Capture the cell that displays the provided text and extract its [X, Y] central coordinate. 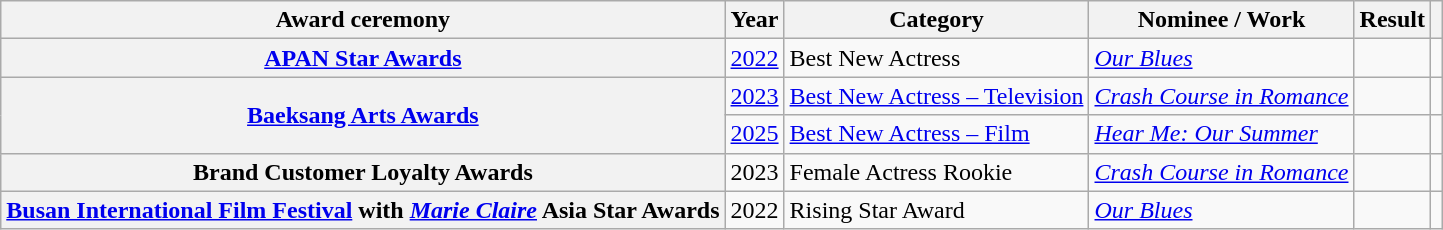
Baeksang Arts Awards [363, 115]
Nominee / Work [1222, 20]
Best New Actress – Film [936, 134]
Female Actress Rookie [936, 172]
Best New Actress – Television [936, 96]
2025 [754, 134]
Result [1392, 20]
Brand Customer Loyalty Awards [363, 172]
Year [754, 20]
Category [936, 20]
Busan International Film Festival with Marie Claire Asia Star Awards [363, 210]
Award ceremony [363, 20]
Rising Star Award [936, 210]
Hear Me: Our Summer [1222, 134]
APAN Star Awards [363, 58]
Best New Actress [936, 58]
